Capture the cell that displays the provided text and extract its (X, Y) central coordinate. 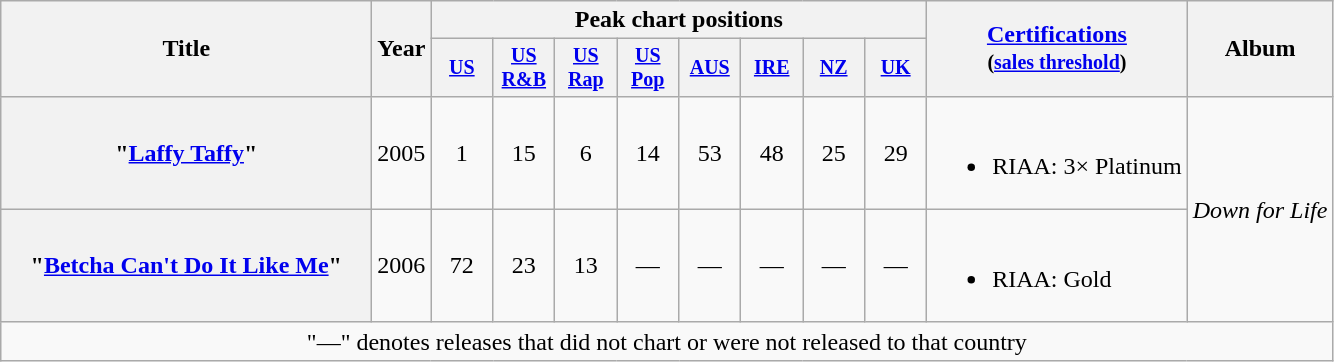
23 (524, 266)
US (462, 68)
53 (710, 152)
UK (896, 68)
Year (402, 49)
"Laffy Taffy" (186, 152)
25 (834, 152)
US R&B (524, 68)
Certifications(sales threshold) (1058, 49)
US Pop (648, 68)
RIAA: 3× Platinum (1058, 152)
US Rap (586, 68)
48 (772, 152)
29 (896, 152)
Peak chart positions (679, 20)
1 (462, 152)
Down for Life (1260, 209)
"Betcha Can't Do It Like Me" (186, 266)
NZ (834, 68)
AUS (710, 68)
Title (186, 49)
13 (586, 266)
"—" denotes releases that did not chart or were not released to that country (667, 341)
15 (524, 152)
2005 (402, 152)
14 (648, 152)
6 (586, 152)
RIAA: Gold (1058, 266)
72 (462, 266)
IRE (772, 68)
2006 (402, 266)
Album (1260, 49)
